Return the [X, Y] coordinate for the center point of the cell that contains the specified text.  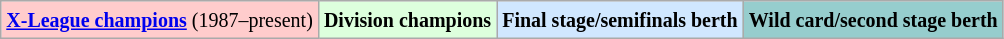
X-League champions (1987–present) [160, 20]
Final stage/semifinals berth [620, 20]
Wild card/second stage berth [873, 20]
Division champions [407, 20]
